Determine the (x, y) coordinate at the center of the cell enclosing the given text.  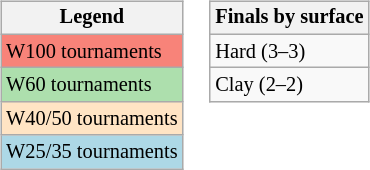
W25/35 tournaments (92, 152)
Legend (92, 18)
Clay (2–2) (289, 85)
W60 tournaments (92, 85)
Finals by surface (289, 18)
W40/50 tournaments (92, 119)
W100 tournaments (92, 51)
Hard (3–3) (289, 51)
